For the text-containing cell, return its midpoint in [x, y] coordinate format. 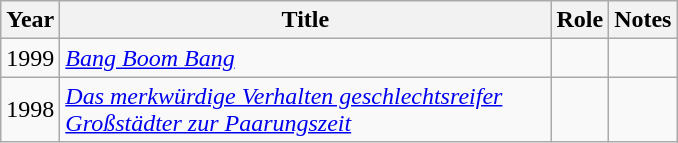
Role [580, 20]
1999 [30, 58]
1998 [30, 110]
Title [306, 20]
Year [30, 20]
Notes [643, 20]
Das merkwürdige Verhalten geschlechtsreifer Großstädter zur Paarungszeit [306, 110]
Bang Boom Bang [306, 58]
